Search for the cell housing the specified text and yield its [x, y] center coordinate. 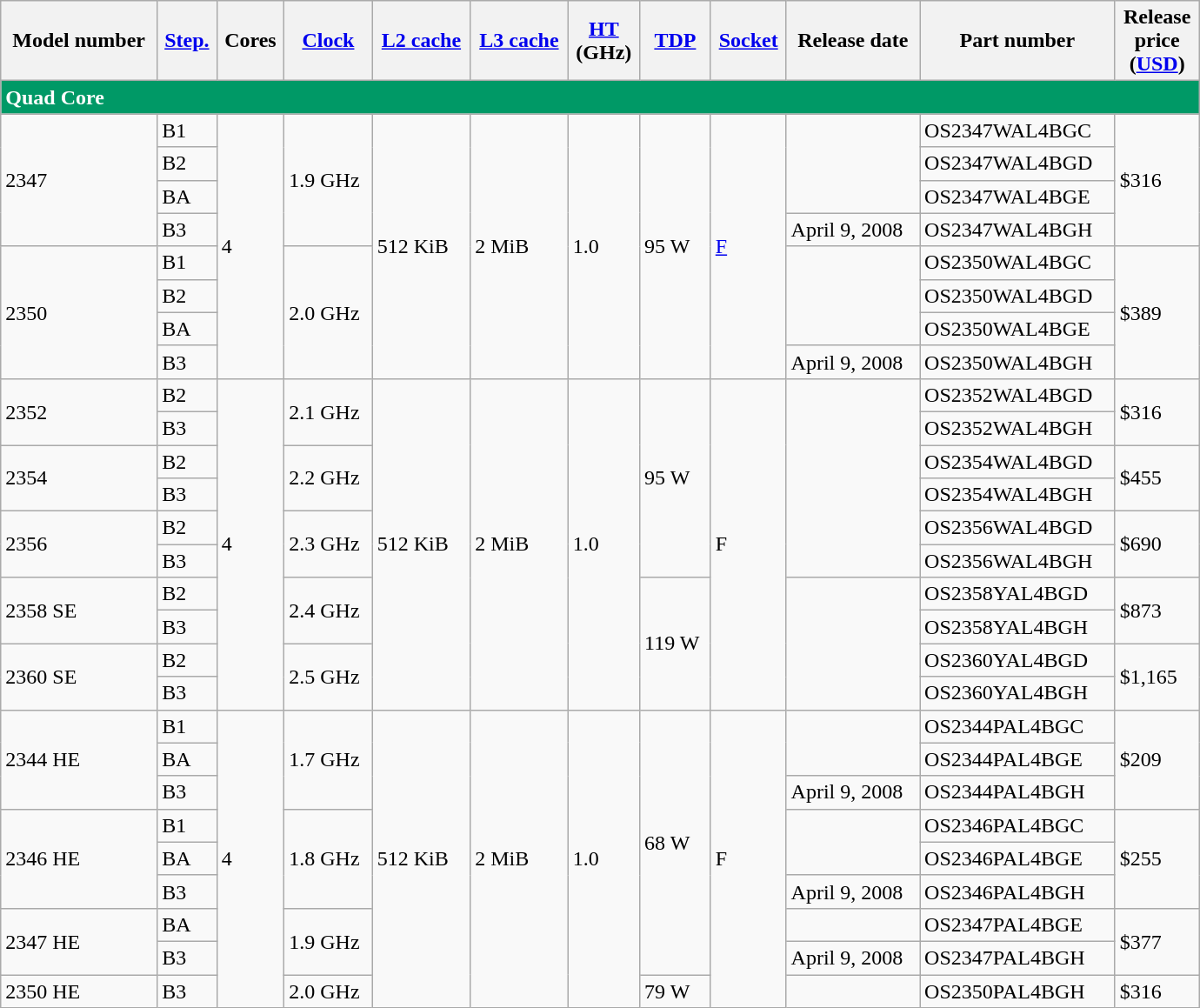
OS2347PAL4BGH [1017, 958]
L2 cache [421, 41]
2.4 GHz [329, 611]
OS2360YAL4BGD [1017, 660]
OS2352WAL4BGD [1017, 395]
OS2354WAL4BGD [1017, 462]
TDP [676, 41]
OS2346PAL4BGC [1017, 825]
OS2347WAL4BGE [1017, 197]
HT(GHz) [603, 41]
OS2344PAL4BGC [1017, 726]
Cores [250, 41]
$255 [1157, 858]
2358 SE [79, 611]
Socket [748, 41]
OS2358YAL4BGH [1017, 627]
Quad Core [600, 97]
Model number [79, 41]
2356 [79, 544]
OS2350PAL4BGH [1017, 991]
Step. [188, 41]
2350 [79, 312]
OS2356WAL4BGH [1017, 561]
OS2358YAL4BGD [1017, 594]
OS2350WAL4BGD [1017, 296]
OS2347WAL4BGC [1017, 130]
$389 [1157, 312]
Releaseprice(USD) [1157, 41]
OS2350WAL4BGH [1017, 362]
79 W [676, 991]
OS2346PAL4BGE [1017, 858]
$455 [1157, 478]
$873 [1157, 611]
2.1 GHz [329, 411]
Part number [1017, 41]
OS2354WAL4BGH [1017, 495]
OS2347WAL4BGH [1017, 230]
2.5 GHz [329, 677]
OS2350WAL4BGE [1017, 329]
OS2360YAL4BGH [1017, 693]
$690 [1157, 544]
Clock [329, 41]
L3 cache [519, 41]
2352 [79, 411]
2346 HE [79, 858]
OS2346PAL4BGH [1017, 891]
OS2356WAL4BGD [1017, 528]
$209 [1157, 759]
2.2 GHz [329, 478]
2.3 GHz [329, 544]
OS2347PAL4BGE [1017, 925]
2354 [79, 478]
Release date [852, 41]
119 W [676, 644]
$377 [1157, 941]
OS2350WAL4BGC [1017, 263]
2360 SE [79, 677]
OS2344PAL4BGE [1017, 759]
$1,165 [1157, 677]
1.7 GHz [329, 759]
2350 HE [79, 991]
OS2344PAL4BGH [1017, 792]
68 W [676, 842]
OS2352WAL4BGH [1017, 428]
2344 HE [79, 759]
2347 [79, 180]
2347 HE [79, 941]
OS2347WAL4BGD [1017, 164]
1.8 GHz [329, 858]
